Identify which cell holds the provided text, then report its [X, Y] central coordinate. 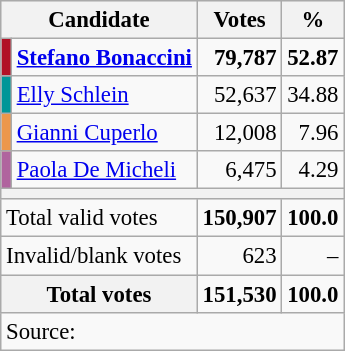
52,637 [240, 95]
7.96 [313, 133]
Votes [240, 20]
79,787 [240, 58]
6,475 [240, 170]
– [313, 256]
Elly Schlein [104, 95]
Total votes [99, 294]
151,530 [240, 294]
Gianni Cuperlo [104, 133]
Total valid votes [99, 219]
Invalid/blank votes [99, 256]
% [313, 20]
12,008 [240, 133]
Source: [172, 331]
Stefano Bonaccini [104, 58]
623 [240, 256]
34.88 [313, 95]
Paola De Micheli [104, 170]
150,907 [240, 219]
52.87 [313, 58]
4.29 [313, 170]
Candidate [99, 20]
